Pinpoint the cell where the given text exists, returning its [X, Y] midpoint coordinate. 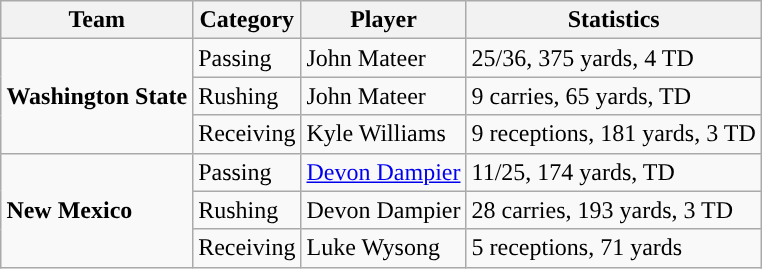
Statistics [614, 20]
Washington State [97, 96]
Player [384, 20]
9 carries, 65 yards, TD [614, 96]
Luke Wysong [384, 248]
Kyle Williams [384, 134]
New Mexico [97, 210]
5 receptions, 71 yards [614, 248]
Category [247, 20]
28 carries, 193 yards, 3 TD [614, 210]
25/36, 375 yards, 4 TD [614, 58]
Team [97, 20]
11/25, 174 yards, TD [614, 172]
9 receptions, 181 yards, 3 TD [614, 134]
